Identify which cell holds the provided text, then report its [X, Y] central coordinate. 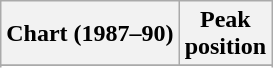
Chart (1987–90) [90, 34]
Peakposition [225, 34]
